Provide the (X, Y) coordinate of the cell's center where the given text is located.  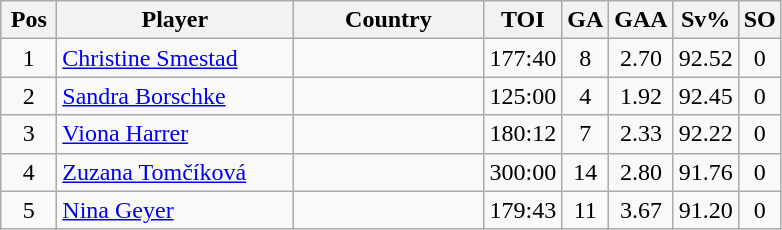
92.45 (706, 96)
8 (586, 58)
Viona Harrer (175, 134)
2.80 (641, 172)
Sv% (706, 20)
Christine Smestad (175, 58)
Pos (29, 20)
Player (175, 20)
7 (586, 134)
3 (29, 134)
300:00 (523, 172)
TOI (523, 20)
Nina Geyer (175, 210)
Country (388, 20)
1 (29, 58)
125:00 (523, 96)
180:12 (523, 134)
92.22 (706, 134)
1.92 (641, 96)
5 (29, 210)
GA (586, 20)
11 (586, 210)
2 (29, 96)
3.67 (641, 210)
Zuzana Tomčíková (175, 172)
92.52 (706, 58)
91.20 (706, 210)
14 (586, 172)
GAA (641, 20)
Sandra Borschke (175, 96)
2.33 (641, 134)
SO (760, 20)
2.70 (641, 58)
91.76 (706, 172)
177:40 (523, 58)
179:43 (523, 210)
